Return (X, Y) of the center of cell containing provided text 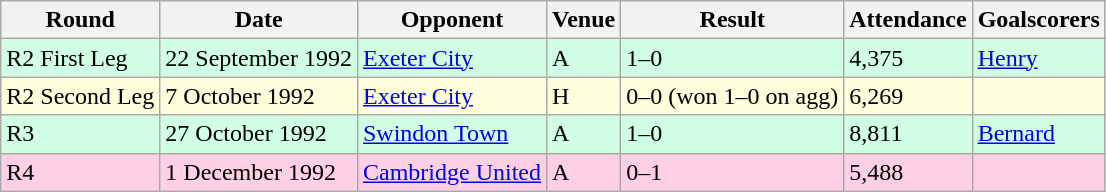
Bernard (1038, 134)
Result (732, 20)
7 October 1992 (259, 96)
Venue (584, 20)
Opponent (452, 20)
0–0 (won 1–0 on agg) (732, 96)
4,375 (908, 58)
Swindon Town (452, 134)
27 October 1992 (259, 134)
6,269 (908, 96)
Date (259, 20)
Henry (1038, 58)
0–1 (732, 172)
R2 Second Leg (80, 96)
Round (80, 20)
1 December 1992 (259, 172)
8,811 (908, 134)
5,488 (908, 172)
Goalscorers (1038, 20)
R3 (80, 134)
22 September 1992 (259, 58)
Attendance (908, 20)
Cambridge United (452, 172)
H (584, 96)
R4 (80, 172)
R2 First Leg (80, 58)
